Locate the cell with the specified text and output its [x, y] center coordinate. 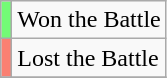
Won the Battle [89, 20]
Lost the Battle [89, 58]
